Extract the (X, Y) coordinate from the center of the cell holding the provided text.  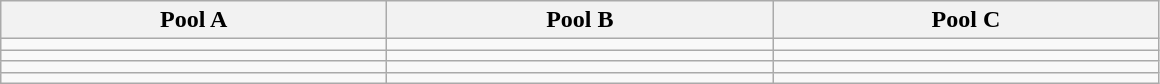
Pool A (194, 20)
Pool B (580, 20)
Pool C (966, 20)
